Capture the cell that displays the provided text and extract its (x, y) central coordinate. 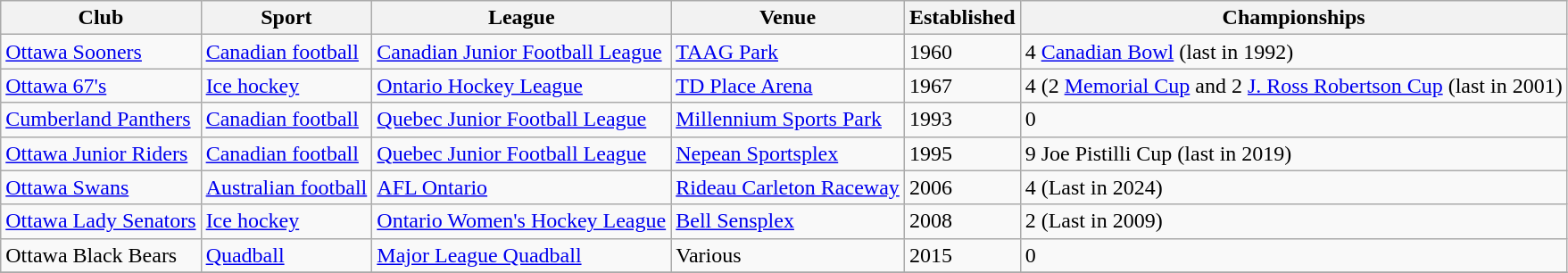
2 (Last in 2009) (1294, 221)
4 (Last in 2024) (1294, 187)
Ottawa Sooners (101, 52)
Ottawa Junior Riders (101, 153)
Championships (1294, 18)
2015 (962, 255)
Ottawa 67's (101, 86)
League (521, 18)
Major League Quadball (521, 255)
Ontario Women's Hockey League (521, 221)
Established (962, 18)
4 Canadian Bowl (last in 1992) (1294, 52)
Venue (788, 18)
2006 (962, 187)
Quadball (286, 255)
Sport (286, 18)
4 (2 Memorial Cup and 2 J. Ross Robertson Cup (last in 2001) (1294, 86)
1993 (962, 120)
Various (788, 255)
TD Place Arena (788, 86)
Rideau Carleton Raceway (788, 187)
Nepean Sportsplex (788, 153)
1995 (962, 153)
Australian football (286, 187)
Millennium Sports Park (788, 120)
Ottawa Lady Senators (101, 221)
Canadian Junior Football League (521, 52)
Ottawa Black Bears (101, 255)
Ottawa Swans (101, 187)
Bell Sensplex (788, 221)
TAAG Park (788, 52)
Cumberland Panthers (101, 120)
1960 (962, 52)
2008 (962, 221)
Ontario Hockey League (521, 86)
1967 (962, 86)
9 Joe Pistilli Cup (last in 2019) (1294, 153)
AFL Ontario (521, 187)
Club (101, 18)
